Pinpoint the cell where the given text exists, returning its [x, y] midpoint coordinate. 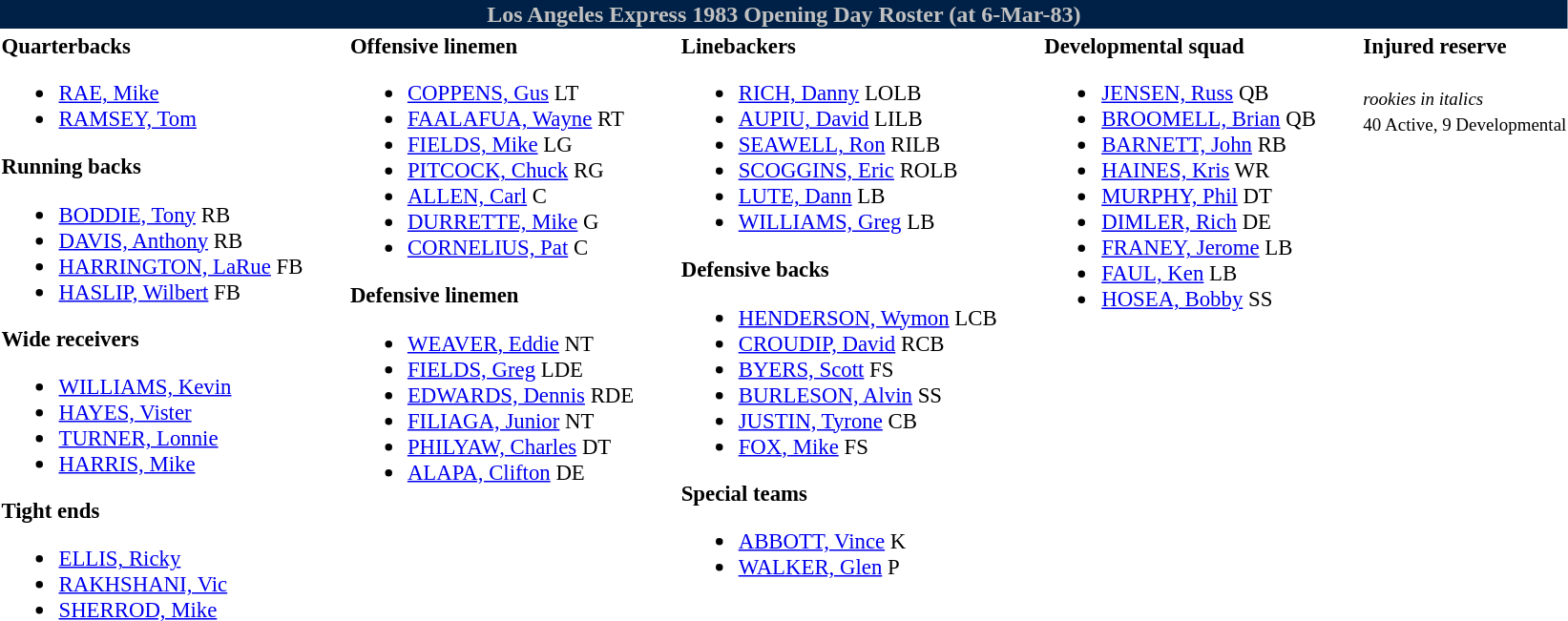
Los Angeles Express 1983 Opening Day Roster (at 6-Mar-83) [784, 14]
